Scan for the cell matching the given text and deliver its (X, Y) coordinate at center. 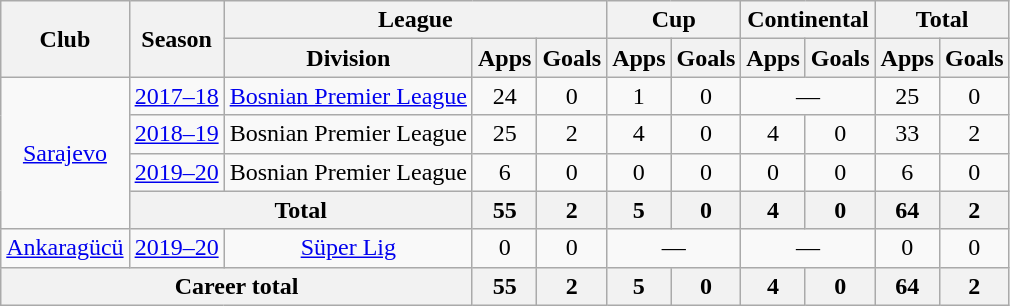
1 (639, 96)
Cup (674, 20)
2018–19 (176, 134)
Süper Lig (348, 248)
Continental (808, 20)
Club (65, 39)
Sarajevo (65, 153)
Ankaragücü (65, 248)
Season (176, 39)
24 (504, 96)
Division (348, 58)
Career total (237, 286)
2017–18 (176, 96)
League (415, 20)
33 (907, 134)
